Provide the (X, Y) coordinate of the cell's center where the given text is located.  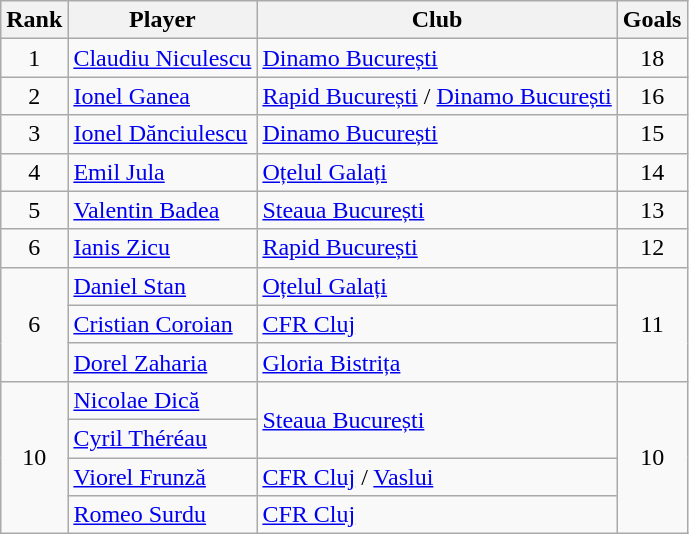
15 (652, 134)
Viorel Frunză (162, 477)
13 (652, 210)
Emil Jula (162, 172)
14 (652, 172)
4 (34, 172)
Club (437, 20)
Ianis Zicu (162, 248)
Dorel Zaharia (162, 362)
Player (162, 20)
Ionel Dănciulescu (162, 134)
Rapid București / Dinamo București (437, 96)
11 (652, 324)
5 (34, 210)
Rank (34, 20)
16 (652, 96)
Nicolae Dică (162, 400)
18 (652, 58)
Claudiu Niculescu (162, 58)
12 (652, 248)
3 (34, 134)
Ionel Ganea (162, 96)
Daniel Stan (162, 286)
Gloria Bistrița (437, 362)
Cristian Coroian (162, 324)
Valentin Badea (162, 210)
Romeo Surdu (162, 515)
Goals (652, 20)
2 (34, 96)
Cyril Théréau (162, 438)
Rapid București (437, 248)
CFR Cluj / Vaslui (437, 477)
1 (34, 58)
